Find where the given text appears and provide that cell's center as [x, y] coordinate. 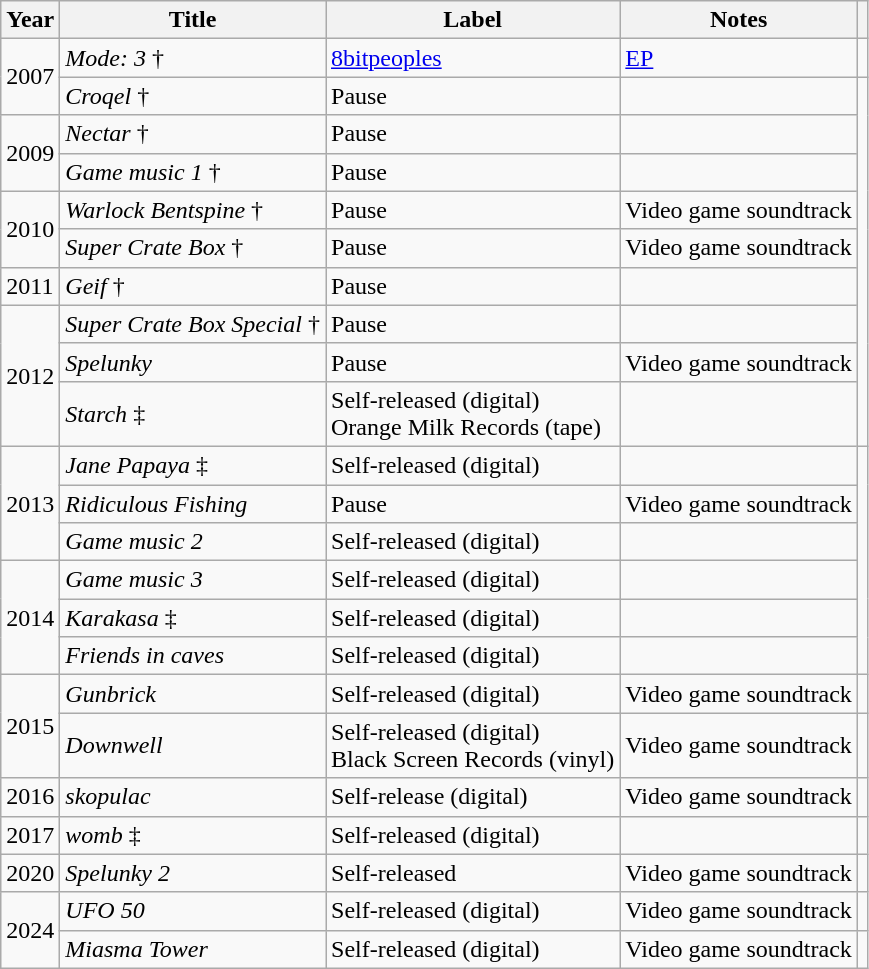
Starch ‡ [193, 414]
2012 [30, 376]
Friends in caves [193, 656]
Miasma Tower [193, 949]
2013 [30, 503]
2007 [30, 77]
Warlock Bentspine † [193, 210]
Title [193, 20]
2014 [30, 618]
Spelunky 2 [193, 873]
skopulac [193, 797]
2020 [30, 873]
2024 [30, 930]
2015 [30, 726]
Nectar † [193, 134]
Game music 2 [193, 542]
Downwell [193, 746]
Game music 3 [193, 580]
womb ‡ [193, 835]
Super Crate Box Special † [193, 324]
Year [30, 20]
2010 [30, 229]
2011 [30, 286]
Self-release (digital) [473, 797]
Notes [739, 20]
2016 [30, 797]
8bitpeoples [473, 58]
Geif † [193, 286]
Mode: 3 † [193, 58]
2009 [30, 153]
Ridiculous Fishing [193, 503]
Jane Papaya ‡ [193, 465]
Game music 1 † [193, 172]
Self-released (digital)Black Screen Records (vinyl) [473, 746]
UFO 50 [193, 911]
Gunbrick [193, 694]
Label [473, 20]
Self-released (digital)Orange Milk Records (tape) [473, 414]
Spelunky [193, 362]
Karakasa ‡ [193, 618]
EP [739, 58]
2017 [30, 835]
Croqel † [193, 96]
Super Crate Box † [193, 248]
Self-released [473, 873]
